Detect which cell encompasses the target text, then output its (x, y) center coordinate. 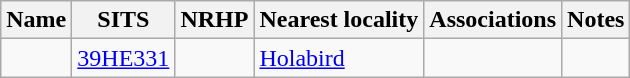
Name (36, 20)
Nearest locality (339, 20)
NRHP (214, 20)
Associations (493, 20)
Notes (596, 20)
39HE331 (124, 58)
SITS (124, 20)
Holabird (339, 58)
